From the cell containing the given text, extract its center point as (x, y) coordinate. 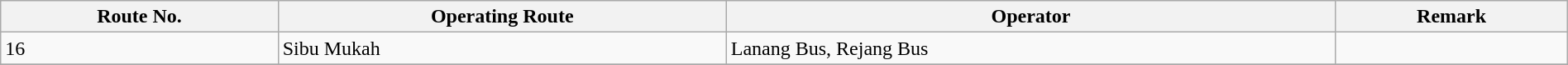
16 (139, 48)
Remark (1451, 17)
Lanang Bus, Rejang Bus (1030, 48)
Sibu Mukah (502, 48)
Operating Route (502, 17)
Operator (1030, 17)
Route No. (139, 17)
